For the text-containing cell, return its midpoint in [X, Y] coordinate format. 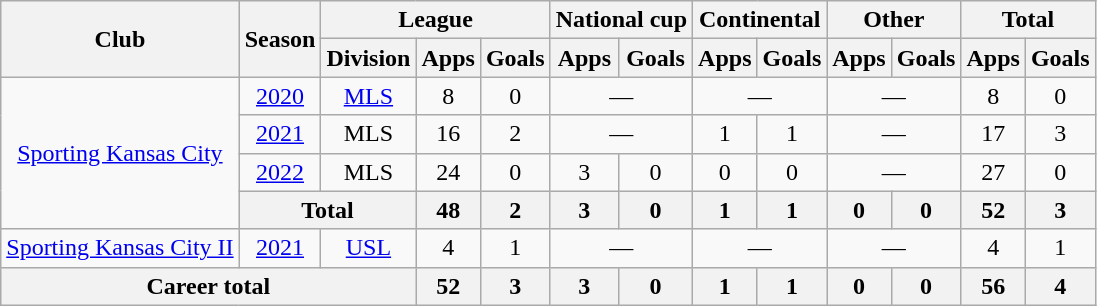
Career total [208, 286]
National cup [621, 20]
USL [368, 248]
League [436, 20]
56 [993, 286]
Sporting Kansas City II [120, 248]
Continental [760, 20]
2022 [280, 172]
24 [448, 172]
17 [993, 134]
Season [280, 39]
48 [448, 210]
Club [120, 39]
Division [368, 58]
Sporting Kansas City [120, 153]
27 [993, 172]
2020 [280, 96]
Other [894, 20]
16 [448, 134]
